Locate the cell with the specified text and output its [X, Y] center coordinate. 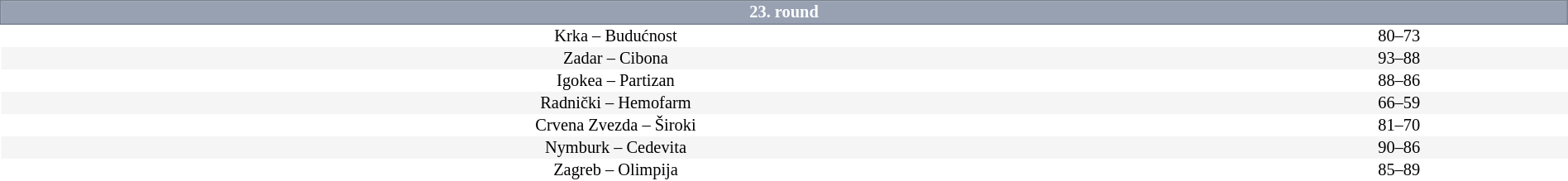
Krka – Budućnost [615, 36]
Nymburk – Cedevita [615, 147]
80–73 [1399, 36]
66–59 [1399, 102]
90–86 [1399, 147]
Zadar – Cibona [615, 58]
85–89 [1399, 170]
23. round [784, 12]
Crvena Zvezda – Široki [615, 126]
93–88 [1399, 58]
Igokea – Partizan [615, 81]
Zagreb – Olimpija [615, 170]
81–70 [1399, 126]
Radnički – Hemofarm [615, 102]
88–86 [1399, 81]
